Output the (x, y) coordinate of the center of the cell containing the given text.  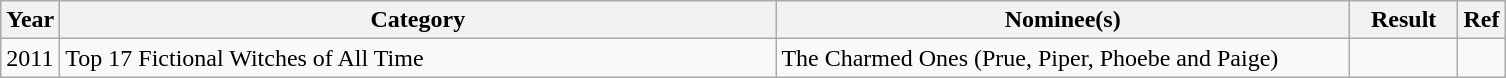
2011 (30, 58)
Category (418, 20)
Nominee(s) (1063, 20)
Year (30, 20)
Result (1404, 20)
Top 17 Fictional Witches of All Time (418, 58)
Ref (1482, 20)
The Charmed Ones (Prue, Piper, Phoebe and Paige) (1063, 58)
